Capture the cell that displays the provided text and extract its [x, y] central coordinate. 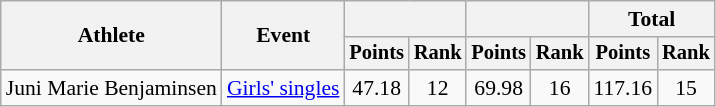
Event [284, 36]
69.98 [498, 88]
117.16 [622, 88]
16 [560, 88]
47.18 [376, 88]
Juni Marie Benjaminsen [112, 88]
Total [651, 19]
15 [686, 88]
12 [438, 88]
Girls' singles [284, 88]
Athlete [112, 36]
